From the cell containing the given text, extract its center point as (x, y) coordinate. 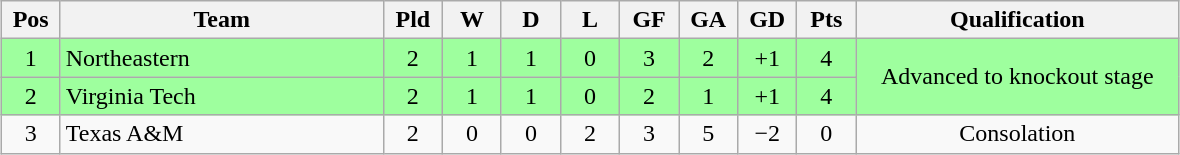
GA (708, 20)
Pos (30, 20)
Texas A&M (222, 134)
D (530, 20)
Consolation (1018, 134)
GD (768, 20)
Virginia Tech (222, 96)
Team (222, 20)
L (590, 20)
−2 (768, 134)
Pld (412, 20)
Qualification (1018, 20)
Pts (826, 20)
Advanced to knockout stage (1018, 77)
5 (708, 134)
W (472, 20)
Northeastern (222, 58)
GF (650, 20)
